Detect which cell encompasses the target text, then output its (x, y) center coordinate. 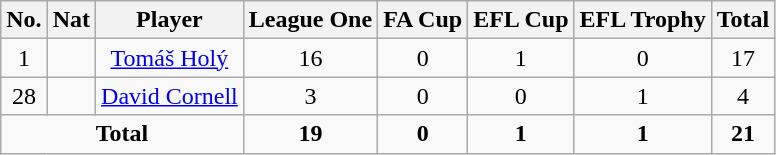
17 (743, 58)
21 (743, 134)
Player (170, 20)
EFL Cup (521, 20)
16 (310, 58)
4 (743, 96)
Nat (71, 20)
David Cornell (170, 96)
Tomáš Holý (170, 58)
No. (24, 20)
28 (24, 96)
3 (310, 96)
FA Cup (423, 20)
League One (310, 20)
EFL Trophy (642, 20)
19 (310, 134)
